Capture the cell that displays the provided text and extract its (x, y) central coordinate. 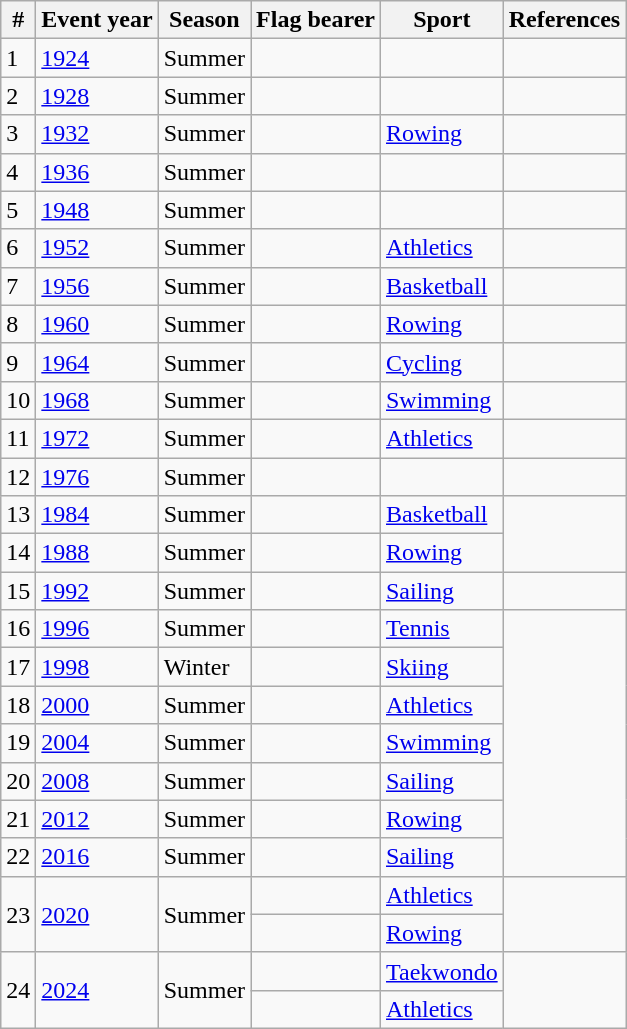
10 (18, 400)
Sport (442, 20)
1956 (97, 286)
22 (18, 857)
1936 (97, 172)
17 (18, 667)
2 (18, 96)
1968 (97, 400)
23 (18, 914)
1988 (97, 553)
8 (18, 324)
1952 (97, 248)
Tennis (442, 629)
Flag bearer (316, 20)
21 (18, 819)
18 (18, 705)
2004 (97, 743)
1992 (97, 591)
19 (18, 743)
1998 (97, 667)
4 (18, 172)
3 (18, 134)
2012 (97, 819)
15 (18, 591)
24 (18, 990)
Skiing (442, 667)
References (564, 20)
1984 (97, 515)
1964 (97, 362)
2020 (97, 914)
Winter (204, 667)
1976 (97, 477)
16 (18, 629)
1 (18, 58)
Cycling (442, 362)
Event year (97, 20)
11 (18, 438)
1972 (97, 438)
1996 (97, 629)
13 (18, 515)
1932 (97, 134)
1948 (97, 210)
1924 (97, 58)
Taekwondo (442, 971)
2016 (97, 857)
12 (18, 477)
14 (18, 553)
20 (18, 781)
5 (18, 210)
Season (204, 20)
2024 (97, 990)
1928 (97, 96)
2000 (97, 705)
7 (18, 286)
9 (18, 362)
# (18, 20)
6 (18, 248)
1960 (97, 324)
2008 (97, 781)
